Detect which cell encompasses the target text, then output its [x, y] center coordinate. 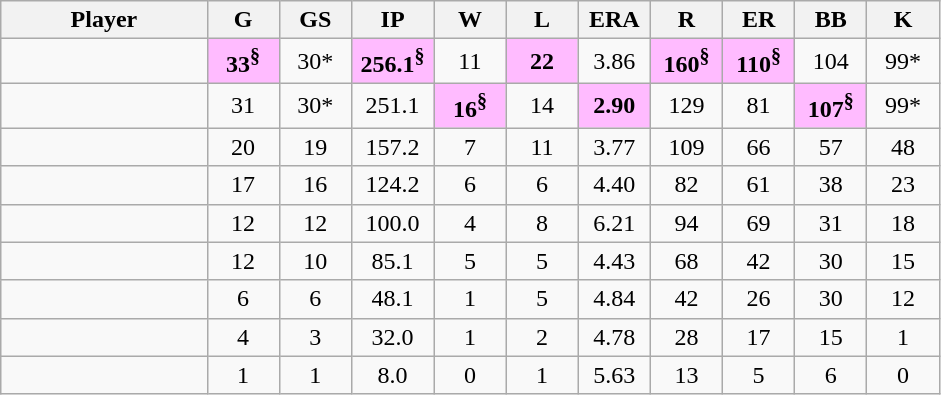
57 [831, 147]
4.40 [614, 185]
82 [686, 185]
2 [542, 337]
38 [831, 185]
14 [542, 106]
3.77 [614, 147]
ERA [614, 20]
4.43 [614, 261]
28 [686, 337]
K [903, 20]
3 [315, 337]
109 [686, 147]
10 [315, 261]
18 [903, 223]
R [686, 20]
2.90 [614, 106]
3.86 [614, 62]
85.1 [392, 261]
4.84 [614, 299]
16§ [470, 106]
8 [542, 223]
G [243, 20]
94 [686, 223]
81 [758, 106]
48.1 [392, 299]
129 [686, 106]
Player [104, 20]
256.1§ [392, 62]
4.78 [614, 337]
22 [542, 62]
23 [903, 185]
48 [903, 147]
20 [243, 147]
16 [315, 185]
13 [686, 375]
100.0 [392, 223]
7 [470, 147]
ER [758, 20]
IP [392, 20]
BB [831, 20]
160§ [686, 62]
124.2 [392, 185]
69 [758, 223]
W [470, 20]
251.1 [392, 106]
32.0 [392, 337]
104 [831, 62]
33§ [243, 62]
8.0 [392, 375]
GS [315, 20]
107§ [831, 106]
6.21 [614, 223]
68 [686, 261]
61 [758, 185]
157.2 [392, 147]
L [542, 20]
66 [758, 147]
5.63 [614, 375]
110§ [758, 62]
26 [758, 299]
19 [315, 147]
